Return [x, y] of the center of cell containing provided text 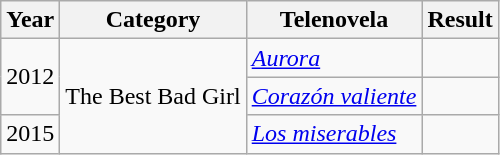
Los miserables [334, 134]
The Best Bad Girl [153, 96]
2012 [30, 77]
Telenovela [334, 20]
Aurora [334, 58]
Category [153, 20]
Result [460, 20]
2015 [30, 134]
Year [30, 20]
Corazón valiente [334, 96]
